Detect which cell encompasses the target text, then output its [x, y] center coordinate. 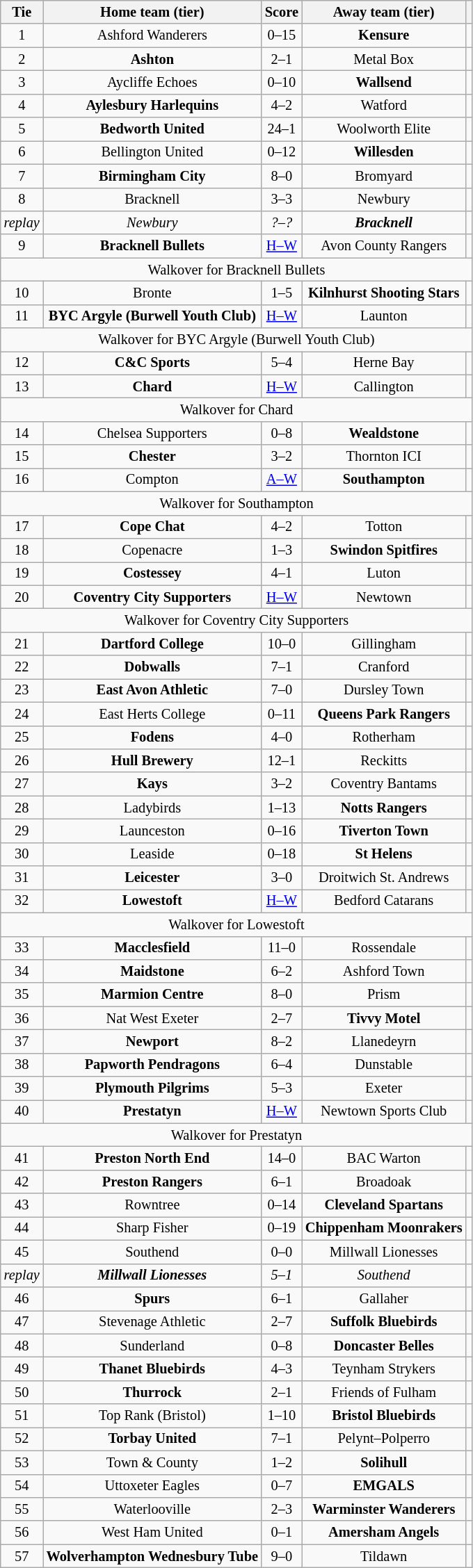
Suffolk Bluebirds [384, 1322]
51 [22, 1416]
8–2 [282, 1041]
Leicester [152, 878]
1–2 [282, 1462]
36 [22, 1018]
46 [22, 1298]
Wolverhampton Wednesbury Tube [152, 1556]
Chelsea Supporters [152, 433]
Bellington United [152, 152]
Aylesbury Harlequins [152, 106]
Bromyard [384, 176]
21 [22, 644]
Bedford Catarans [384, 901]
Llanedeyrn [384, 1041]
Reckitts [384, 760]
Launceston [152, 831]
Gillingham [384, 644]
24–1 [282, 129]
Watford [384, 106]
Preston Rangers [152, 1182]
4 [22, 106]
Fodens [152, 737]
Friends of Fulham [384, 1392]
14 [22, 433]
Walkover for Southampton [236, 503]
Ashford Town [384, 971]
Walkover for Prestatyn [236, 1135]
41 [22, 1159]
Tivvy Motel [384, 1018]
0–0 [282, 1252]
12 [22, 363]
Tildawn [384, 1556]
9–0 [282, 1556]
6–4 [282, 1065]
7–0 [282, 690]
Cranford [384, 667]
Launton [384, 316]
Stevenage Athletic [152, 1322]
Lowestoft [152, 901]
Thornton ICI [384, 457]
Bedworth United [152, 129]
Kilnhurst Shooting Stars [384, 293]
St Helens [384, 854]
Broadoak [384, 1182]
Walkover for Bracknell Bullets [236, 270]
Leaside [152, 854]
Doncaster Belles [384, 1346]
10 [22, 293]
?–? [282, 222]
24 [22, 714]
7 [22, 176]
56 [22, 1533]
Thanet Bluebirds [152, 1369]
9 [22, 246]
Rowntree [152, 1205]
Chard [152, 386]
Rotherham [384, 737]
39 [22, 1088]
A–W [282, 480]
Birmingham City [152, 176]
Walkover for Chard [236, 409]
31 [22, 878]
47 [22, 1322]
Chippenham Moonrakers [384, 1228]
37 [22, 1041]
44 [22, 1228]
Walkover for Lowestoft [236, 924]
Aycliffe Echoes [152, 82]
Luton [384, 573]
13 [22, 386]
0–15 [282, 35]
0–1 [282, 1533]
5 [22, 129]
1–10 [282, 1416]
East Herts College [152, 714]
0–16 [282, 831]
Coventry Bantams [384, 784]
Coventry City Supporters [152, 597]
Newport [152, 1041]
28 [22, 808]
East Avon Athletic [152, 690]
50 [22, 1392]
Gallaher [384, 1298]
3–0 [282, 878]
Marmion Centre [152, 995]
Top Rank (Bristol) [152, 1416]
Sunderland [152, 1346]
32 [22, 901]
1–5 [282, 293]
Rossendale [384, 948]
Dunstable [384, 1065]
Herne Bay [384, 363]
Newtown Sports Club [384, 1111]
3–3 [282, 199]
Away team (tier) [384, 12]
4–3 [282, 1369]
BAC Warton [384, 1159]
26 [22, 760]
55 [22, 1509]
35 [22, 995]
49 [22, 1369]
54 [22, 1486]
Cleveland Spartans [384, 1205]
Torbay United [152, 1439]
2 [22, 59]
Exeter [384, 1088]
25 [22, 737]
Waterlooville [152, 1509]
Hull Brewery [152, 760]
Notts Rangers [384, 808]
Walkover for BYC Argyle (Burwell Youth Club) [236, 340]
40 [22, 1111]
Kensure [384, 35]
Maidstone [152, 971]
15 [22, 457]
5–4 [282, 363]
Compton [152, 480]
Bracknell Bullets [152, 246]
Cope Chat [152, 527]
16 [22, 480]
11–0 [282, 948]
Tiverton Town [384, 831]
Wealdstone [384, 433]
Ashford Wanderers [152, 35]
Plymouth Pilgrims [152, 1088]
52 [22, 1439]
Ashton [152, 59]
0–18 [282, 854]
Town & County [152, 1462]
Woolworth Elite [384, 129]
0–14 [282, 1205]
Queens Park Rangers [384, 714]
18 [22, 550]
0–7 [282, 1486]
38 [22, 1065]
Spurs [152, 1298]
Avon County Rangers [384, 246]
3 [22, 82]
22 [22, 667]
Southampton [384, 480]
C&C Sports [152, 363]
Pelynt–Polperro [384, 1439]
2–3 [282, 1509]
Tie [22, 12]
Sharp Fisher [152, 1228]
8 [22, 199]
Papworth Pendragons [152, 1065]
33 [22, 948]
Solihull [384, 1462]
Prestatyn [152, 1111]
20 [22, 597]
Totton [384, 527]
43 [22, 1205]
6 [22, 152]
57 [22, 1556]
0–12 [282, 152]
Thurrock [152, 1392]
1 [22, 35]
Bristol Bluebirds [384, 1416]
West Ham United [152, 1533]
EMGALS [384, 1486]
Droitwich St. Andrews [384, 878]
Teynham Strykers [384, 1369]
14–0 [282, 1159]
4–0 [282, 737]
Score [282, 12]
19 [22, 573]
Ladybirds [152, 808]
Nat West Exeter [152, 1018]
Dobwalls [152, 667]
1–3 [282, 550]
Willesden [384, 152]
Prism [384, 995]
53 [22, 1462]
Callington [384, 386]
11 [22, 316]
0–19 [282, 1228]
27 [22, 784]
0–10 [282, 82]
45 [22, 1252]
34 [22, 971]
Chester [152, 457]
Home team (tier) [152, 12]
12–1 [282, 760]
Dursley Town [384, 690]
Preston North End [152, 1159]
Macclesfield [152, 948]
1–13 [282, 808]
42 [22, 1182]
Newtown [384, 597]
Wallsend [384, 82]
5–1 [282, 1275]
6–2 [282, 971]
Uttoxeter Eagles [152, 1486]
Dartford College [152, 644]
4–1 [282, 573]
BYC Argyle (Burwell Youth Club) [152, 316]
17 [22, 527]
Metal Box [384, 59]
Walkover for Coventry City Supporters [236, 620]
Swindon Spitfires [384, 550]
48 [22, 1346]
30 [22, 854]
0–11 [282, 714]
23 [22, 690]
Amersham Angels [384, 1533]
10–0 [282, 644]
Copenacre [152, 550]
Bronte [152, 293]
Costessey [152, 573]
Warminster Wanderers [384, 1509]
29 [22, 831]
Kays [152, 784]
5–3 [282, 1088]
